Capture the cell that displays the provided text and extract its (x, y) central coordinate. 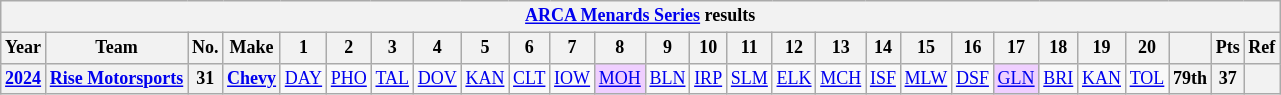
12 (794, 48)
TOL (1146, 78)
Chevy (252, 78)
79th (1190, 78)
DOV (437, 78)
Ref (1262, 48)
2024 (24, 78)
14 (884, 48)
BRI (1058, 78)
ISF (884, 78)
13 (841, 48)
GLN (1016, 78)
16 (973, 48)
ELK (794, 78)
PHO (348, 78)
2 (348, 48)
IRP (708, 78)
MOH (620, 78)
CLT (530, 78)
Rise Motorsports (116, 78)
BLN (668, 78)
10 (708, 48)
19 (1102, 48)
7 (572, 48)
1 (303, 48)
5 (485, 48)
No. (206, 48)
8 (620, 48)
Year (24, 48)
17 (1016, 48)
MLW (926, 78)
20 (1146, 48)
DSF (973, 78)
Pts (1228, 48)
ARCA Menards Series results (640, 16)
TAL (392, 78)
11 (749, 48)
15 (926, 48)
Team (116, 48)
9 (668, 48)
IOW (572, 78)
3 (392, 48)
DAY (303, 78)
6 (530, 48)
Make (252, 48)
37 (1228, 78)
SLM (749, 78)
MCH (841, 78)
18 (1058, 48)
31 (206, 78)
4 (437, 48)
